Determine the [X, Y] coordinate at the center of the cell enclosing the given text.  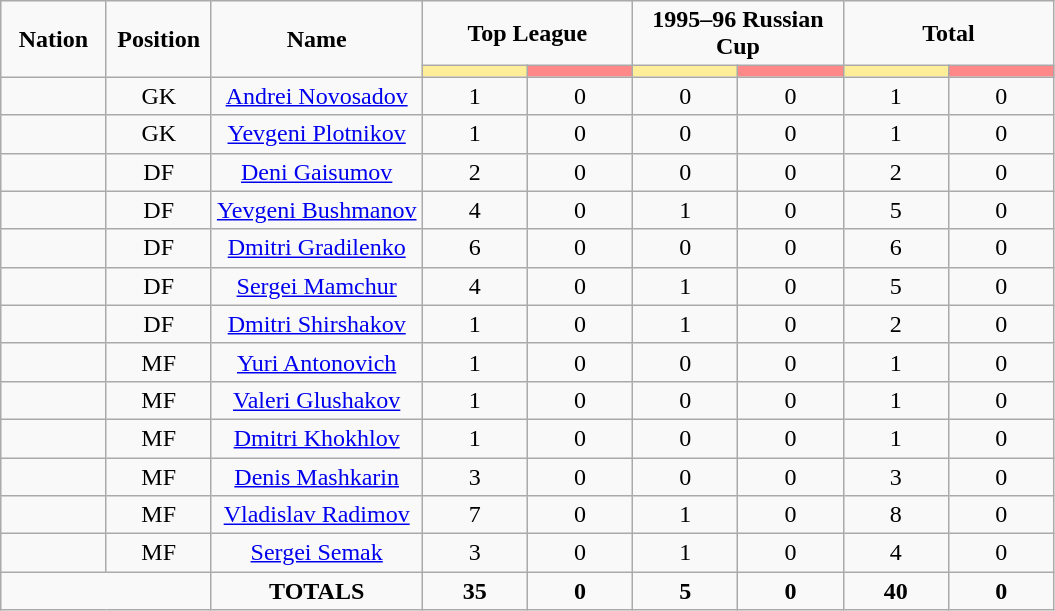
Sergei Mamchur [316, 286]
Nation [54, 39]
Dmitri Khokhlov [316, 438]
1995–96 Russian Cup [738, 34]
Valeri Glushakov [316, 400]
Dmitri Gradilenko [316, 248]
Position [158, 39]
Top League [528, 34]
35 [474, 591]
Deni Gaisumov [316, 172]
Yevgeni Plotnikov [316, 134]
Name [316, 39]
8 [896, 515]
Yuri Antonovich [316, 362]
7 [474, 515]
Denis Mashkarin [316, 477]
Vladislav Radimov [316, 515]
Andrei Novosadov [316, 96]
TOTALS [316, 591]
Yevgeni Bushmanov [316, 210]
Dmitri Shirshakov [316, 324]
Sergei Semak [316, 553]
40 [896, 591]
Total [948, 34]
